Return [x, y] of the center of cell containing provided text 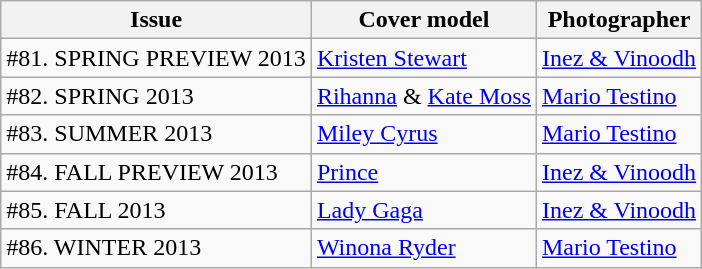
#81. SPRING PREVIEW 2013 [156, 58]
Miley Cyrus [424, 134]
#83. SUMMER 2013 [156, 134]
#84. FALL PREVIEW 2013 [156, 172]
#85. FALL 2013 [156, 210]
Cover model [424, 20]
Lady Gaga [424, 210]
Prince [424, 172]
#86. WINTER 2013 [156, 248]
#82. SPRING 2013 [156, 96]
Kristen Stewart [424, 58]
Issue [156, 20]
Winona Ryder [424, 248]
Photographer [618, 20]
Rihanna & Kate Moss [424, 96]
